Return [x, y] of the center of cell containing provided text 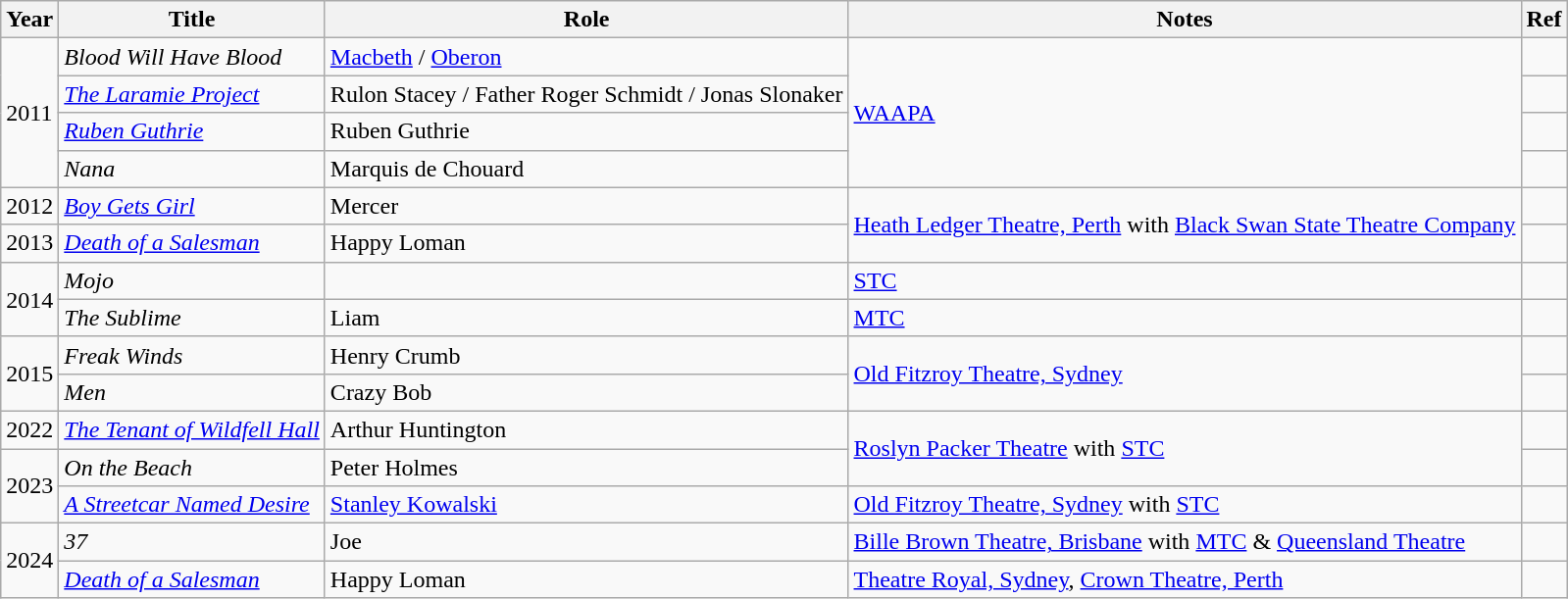
Peter Holmes [586, 468]
Title [192, 20]
On the Beach [192, 468]
Mojo [192, 280]
2022 [29, 429]
Old Fitzroy Theatre, Sydney with STC [1185, 505]
Blood Will Have Blood [192, 57]
Marquis de Chouard [586, 169]
2015 [29, 374]
Joe [586, 542]
The Laramie Project [192, 94]
Rulon Stacey / Father Roger Schmidt / Jonas Slonaker [586, 94]
Mercer [586, 206]
Role [586, 20]
2023 [29, 486]
Heath Ledger Theatre, Perth with Black Swan State Theatre Company [1185, 225]
Old Fitzroy Theatre, Sydney [1185, 374]
A Streetcar Named Desire [192, 505]
Freak Winds [192, 355]
Stanley Kowalski [586, 505]
Crazy Bob [586, 392]
Bille Brown Theatre, Brisbane with MTC & Queensland Theatre [1185, 542]
Roslyn Packer Theatre with STC [1185, 448]
Boy Gets Girl [192, 206]
Notes [1185, 20]
WAAPA [1185, 113]
Nana [192, 169]
37 [192, 542]
Men [192, 392]
STC [1185, 280]
Year [29, 20]
Henry Crumb [586, 355]
The Tenant of Wildfell Hall [192, 429]
Macbeth / Oberon [586, 57]
2012 [29, 206]
2013 [29, 243]
Arthur Huntington [586, 429]
Liam [586, 318]
2014 [29, 299]
MTC [1185, 318]
2024 [29, 561]
The Sublime [192, 318]
Ref [1543, 20]
2011 [29, 113]
Theatre Royal, Sydney, Crown Theatre, Perth [1185, 579]
